Find where the given text appears and provide that cell's center as [x, y] coordinate. 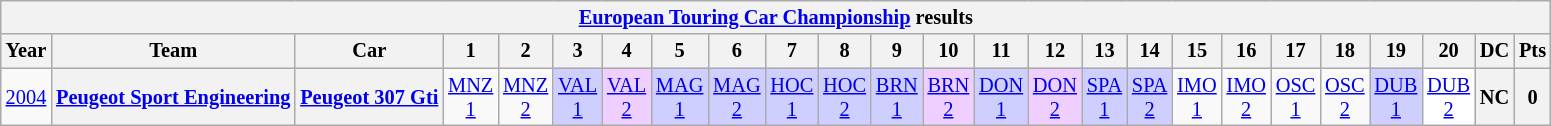
13 [1104, 51]
HOC1 [792, 97]
20 [1448, 51]
SPA2 [1150, 97]
Car [369, 51]
17 [1296, 51]
HOC2 [844, 97]
IMO2 [1246, 97]
8 [844, 51]
18 [1344, 51]
19 [1396, 51]
3 [578, 51]
NC [1494, 97]
14 [1150, 51]
9 [897, 51]
DC [1494, 51]
16 [1246, 51]
15 [1196, 51]
VAL1 [578, 97]
10 [949, 51]
DON2 [1055, 97]
Pts [1532, 51]
DUB2 [1448, 97]
European Touring Car Championship results [776, 17]
0 [1532, 97]
11 [1001, 51]
DUB1 [1396, 97]
MNZ2 [526, 97]
MNZ1 [470, 97]
DON1 [1001, 97]
BRN2 [949, 97]
5 [680, 51]
12 [1055, 51]
MAG2 [736, 97]
IMO1 [1196, 97]
Year [26, 51]
BRN1 [897, 97]
MAG1 [680, 97]
SPA1 [1104, 97]
6 [736, 51]
Team [173, 51]
7 [792, 51]
OSC2 [1344, 97]
Peugeot Sport Engineering [173, 97]
Peugeot 307 Gti [369, 97]
2 [526, 51]
1 [470, 51]
OSC1 [1296, 97]
VAL2 [626, 97]
2004 [26, 97]
4 [626, 51]
